Search for the cell housing the specified text and yield its (X, Y) center coordinate. 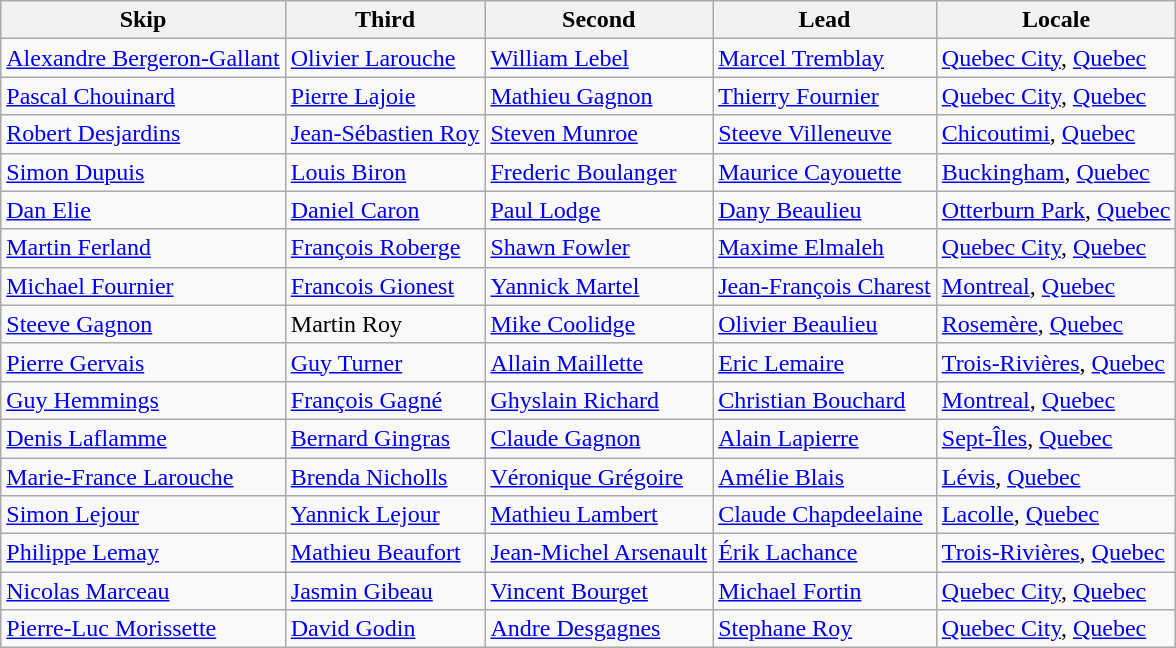
Second (599, 20)
Claude Chapdeelaine (825, 515)
David Godin (385, 629)
Skip (144, 20)
Steeve Gagnon (144, 324)
Lévis, Quebec (1056, 477)
Marie-France Larouche (144, 477)
Olivier Beaulieu (825, 324)
Brenda Nicholls (385, 477)
Marcel Tremblay (825, 58)
Otterburn Park, Quebec (1056, 210)
Yannick Martel (599, 286)
François Roberge (385, 248)
Érik Lachance (825, 553)
Pierre Lajoie (385, 96)
Mathieu Beaufort (385, 553)
Francois Gionest (385, 286)
Philippe Lemay (144, 553)
Jasmin Gibeau (385, 591)
Stephane Roy (825, 629)
Steeve Villeneuve (825, 134)
Michael Fortin (825, 591)
Olivier Larouche (385, 58)
Guy Turner (385, 362)
Christian Bouchard (825, 400)
Lead (825, 20)
Guy Hemmings (144, 400)
Amélie Blais (825, 477)
Nicolas Marceau (144, 591)
Claude Gagnon (599, 438)
Martin Roy (385, 324)
Pierre-Luc Morissette (144, 629)
Pascal Chouinard (144, 96)
Dan Elie (144, 210)
Chicoutimi, Quebec (1056, 134)
Thierry Fournier (825, 96)
Third (385, 20)
Vincent Bourget (599, 591)
Denis Laflamme (144, 438)
Simon Lejour (144, 515)
Paul Lodge (599, 210)
Véronique Grégoire (599, 477)
Maurice Cayouette (825, 172)
Andre Desgagnes (599, 629)
Steven Munroe (599, 134)
Bernard Gingras (385, 438)
Mathieu Lambert (599, 515)
Michael Fournier (144, 286)
Sept-Îles, Quebec (1056, 438)
Jean-Michel Arsenault (599, 553)
Simon Dupuis (144, 172)
Lacolle, Quebec (1056, 515)
Eric Lemaire (825, 362)
Locale (1056, 20)
Alain Lapierre (825, 438)
Alexandre Bergeron-Gallant (144, 58)
Pierre Gervais (144, 362)
Jean-Sébastien Roy (385, 134)
Ghyslain Richard (599, 400)
Jean-François Charest (825, 286)
Robert Desjardins (144, 134)
Allain Maillette (599, 362)
Rosemère, Quebec (1056, 324)
Frederic Boulanger (599, 172)
François Gagné (385, 400)
Mathieu Gagnon (599, 96)
Mike Coolidge (599, 324)
Daniel Caron (385, 210)
William Lebel (599, 58)
Shawn Fowler (599, 248)
Yannick Lejour (385, 515)
Louis Biron (385, 172)
Buckingham, Quebec (1056, 172)
Dany Beaulieu (825, 210)
Maxime Elmaleh (825, 248)
Martin Ferland (144, 248)
